Determine the [x, y] coordinate at the center of the cell enclosing the given text.  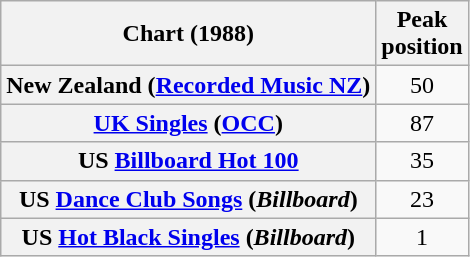
1 [422, 237]
35 [422, 161]
23 [422, 199]
50 [422, 85]
87 [422, 123]
US Hot Black Singles (Billboard) [188, 237]
New Zealand (Recorded Music NZ) [188, 85]
US Billboard Hot 100 [188, 161]
Chart (1988) [188, 34]
US Dance Club Songs (Billboard) [188, 199]
Peakposition [422, 34]
UK Singles (OCC) [188, 123]
